Output the [x, y] coordinate of the center of the cell containing the given text.  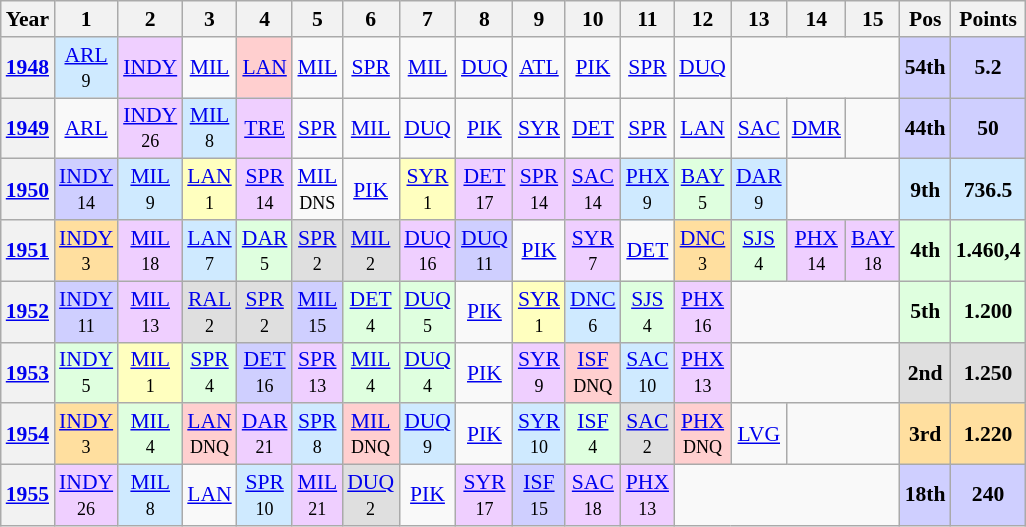
DET17 [484, 190]
4th [926, 250]
4 [265, 19]
SYR [539, 128]
ISFDNQ [593, 372]
Pos [926, 19]
ISF15 [539, 496]
6 [370, 19]
3rd [926, 434]
DET16 [265, 372]
13 [759, 19]
DNC6 [593, 312]
12 [702, 19]
MIL9 [150, 190]
MIL21 [317, 496]
MIL15 [317, 312]
DMR [816, 128]
9 [539, 19]
Year [28, 19]
TRE [265, 128]
SAC14 [593, 190]
ATL [539, 68]
5.2 [988, 68]
INDY14 [86, 190]
ARL [86, 128]
Points [988, 19]
LAN1 [209, 190]
PHX16 [702, 312]
15 [873, 19]
8 [484, 19]
11 [648, 19]
1950 [28, 190]
44th [926, 128]
DNC3 [702, 250]
LAN7 [209, 250]
DUQ4 [428, 372]
SAC18 [593, 496]
1949 [28, 128]
SAC2 [648, 434]
SYR10 [539, 434]
50 [988, 128]
SYR9 [539, 372]
18th [926, 496]
SAC10 [648, 372]
MIL18 [150, 250]
1951 [28, 250]
9th [926, 190]
LANDNQ [209, 434]
1.460,4 [988, 250]
54th [926, 68]
2nd [926, 372]
5th [926, 312]
736.5 [988, 190]
MILDNQ [370, 434]
INDY11 [86, 312]
DUQ16 [428, 250]
PHXDNQ [702, 434]
SPR13 [317, 372]
1952 [28, 312]
BAY5 [702, 190]
INDY [150, 68]
MIL13 [150, 312]
RAL2 [209, 312]
DET4 [370, 312]
PHX9 [648, 190]
SYR17 [484, 496]
MIL2 [370, 250]
1948 [28, 68]
1.250 [988, 372]
2 [150, 19]
DUQ9 [428, 434]
BAY18 [873, 250]
MIL1 [150, 372]
5 [317, 19]
SPR10 [265, 496]
ARL9 [86, 68]
1.220 [988, 434]
DAR9 [759, 190]
10 [593, 19]
1 [86, 19]
7 [428, 19]
DAR5 [265, 250]
14 [816, 19]
240 [988, 496]
SYR7 [593, 250]
SAC [759, 128]
ISF4 [593, 434]
SPR8 [317, 434]
DUQ11 [484, 250]
DUQ2 [370, 496]
PHX14 [816, 250]
SPR4 [209, 372]
1953 [28, 372]
1954 [28, 434]
1955 [28, 496]
DUQ5 [428, 312]
3 [209, 19]
LVG [759, 434]
MILDNS [317, 190]
INDY5 [86, 372]
DAR21 [265, 434]
1.200 [988, 312]
